Search for the cell housing the specified text and yield its (x, y) center coordinate. 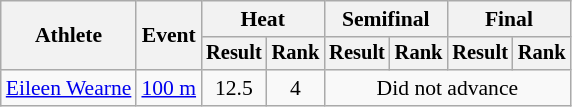
Heat (262, 19)
12.5 (234, 88)
Final (508, 19)
Did not advance (447, 88)
Semifinal (386, 19)
Eileen Wearne (69, 88)
4 (296, 88)
100 m (168, 88)
Athlete (69, 36)
Event (168, 36)
